Pinpoint the cell where the given text exists, returning its (x, y) midpoint coordinate. 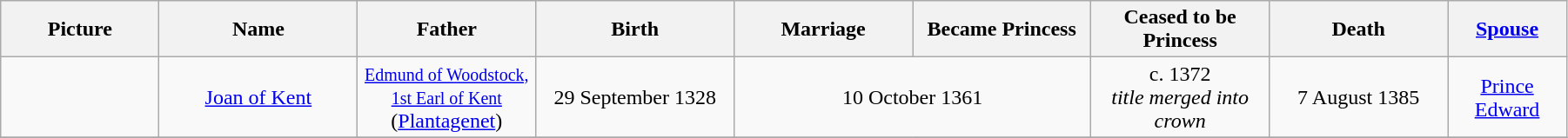
10 October 1361 (913, 97)
Joan of Kent (258, 97)
Birth (635, 30)
Death (1359, 30)
Marriage (823, 30)
Name (258, 30)
Became Princess (1002, 30)
7 August 1385 (1359, 97)
Father (447, 30)
Picture (80, 30)
Edmund of Woodstock, 1st Earl of Kent (Plantagenet) (447, 97)
Spouse (1507, 30)
c. 1372title merged into crown (1180, 97)
Prince Edward (1507, 97)
29 September 1328 (635, 97)
Ceased to be Princess (1180, 30)
